Scan for the cell matching the given text and deliver its [x, y] coordinate at center. 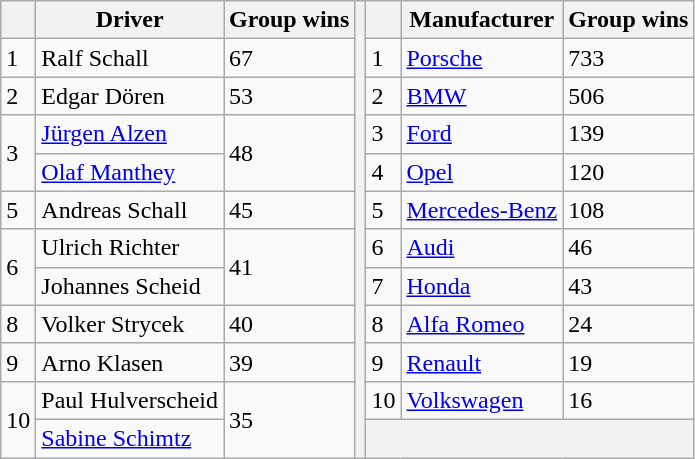
41 [290, 267]
Volkswagen [482, 400]
Renault [482, 362]
506 [628, 96]
Johannes Scheid [130, 286]
Ralf Schall [130, 58]
108 [628, 210]
BMW [482, 96]
Opel [482, 172]
Volker Strycek [130, 324]
Honda [482, 286]
Alfa Romeo [482, 324]
Edgar Dören [130, 96]
Arno Klasen [130, 362]
43 [628, 286]
45 [290, 210]
733 [628, 58]
Ford [482, 134]
Sabine Schimtz [130, 438]
Driver [130, 20]
40 [290, 324]
Olaf Manthey [130, 172]
Mercedes-Benz [482, 210]
Porsche [482, 58]
7 [384, 286]
Andreas Schall [130, 210]
53 [290, 96]
48 [290, 153]
35 [290, 419]
139 [628, 134]
24 [628, 324]
46 [628, 248]
Ulrich Richter [130, 248]
Audi [482, 248]
4 [384, 172]
67 [290, 58]
Paul Hulverscheid [130, 400]
Manufacturer [482, 20]
16 [628, 400]
39 [290, 362]
19 [628, 362]
Jürgen Alzen [130, 134]
120 [628, 172]
